Output the (X, Y) coordinate of the center of the cell containing the given text.  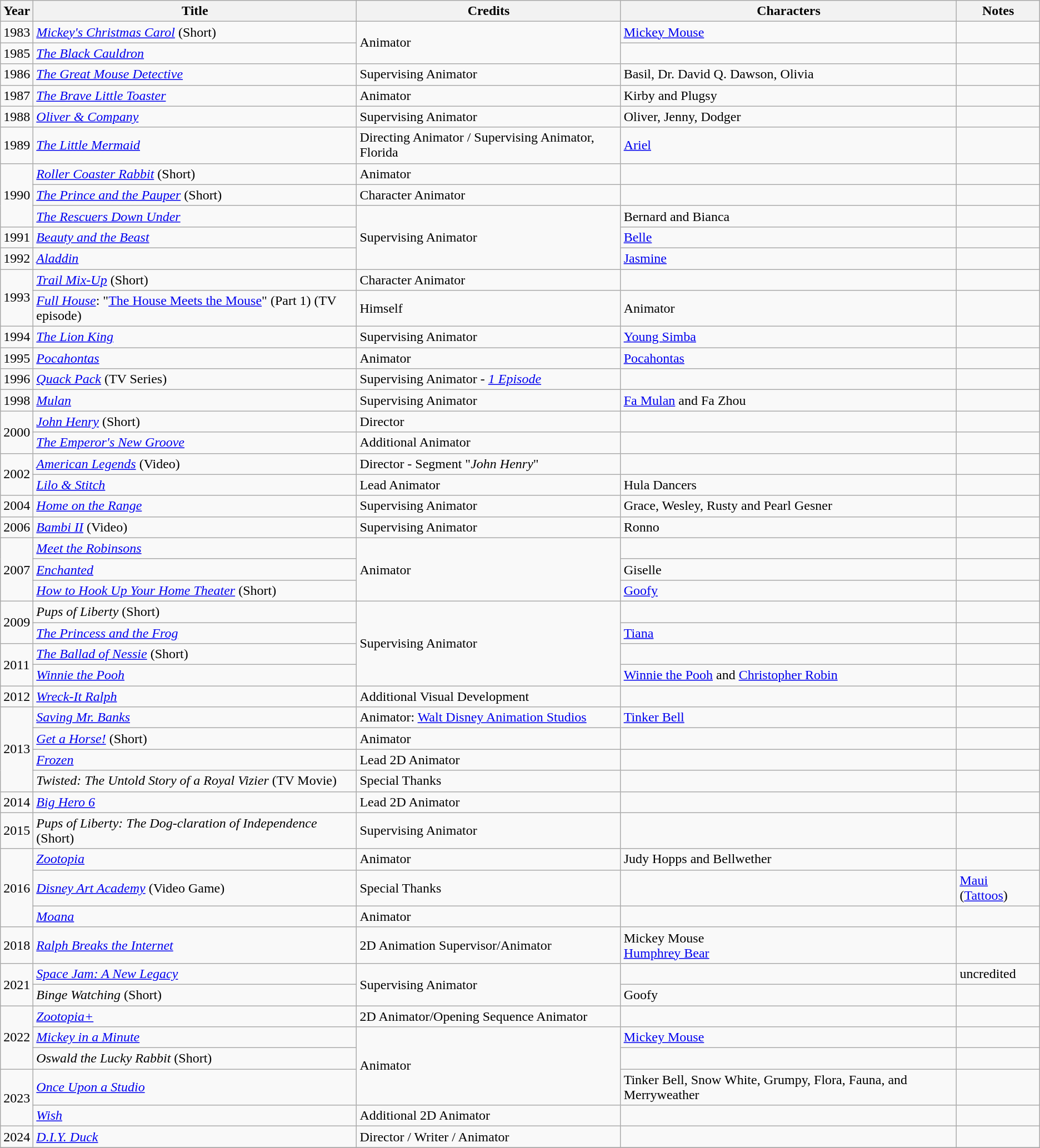
The Emperor's New Groove (195, 443)
Kirby and Plugsy (789, 96)
2021 (17, 984)
The Black Cauldron (195, 53)
The Prince and the Pauper (Short) (195, 195)
2018 (17, 945)
2015 (17, 831)
Fa Mulan and Fa Zhou (789, 400)
Twisted: The Untold Story of a Royal Vizier (TV Movie) (195, 781)
The Rescuers Down Under (195, 216)
2009 (17, 622)
1991 (17, 237)
2023 (17, 1097)
Aladdin (195, 258)
Director - Segment "John Henry" (489, 464)
Maui (Tattoos) (998, 888)
Lead Animator (489, 485)
The Great Mouse Detective (195, 74)
1998 (17, 400)
Giselle (789, 569)
Saving Mr. Banks (195, 718)
2022 (17, 1037)
Title (195, 11)
2007 (17, 569)
1990 (17, 195)
Disney Art Academy (Video Game) (195, 888)
Lilo & Stitch (195, 485)
Judy Hopps and Bellwether (789, 859)
Director / Writer / Animator (489, 1137)
Frozen (195, 760)
Bernard and Bianca (789, 216)
Hula Dancers (789, 485)
Bambi II (Video) (195, 527)
Characters (789, 11)
Space Jam: A New Legacy (195, 974)
Supervising Animator - 1 Episode (489, 379)
Ronno (789, 527)
Notes (998, 11)
Enchanted (195, 569)
The Princess and the Frog (195, 633)
Animator: Walt Disney Animation Studios (489, 718)
2024 (17, 1137)
1988 (17, 117)
Zootopia (195, 859)
John Henry (Short) (195, 422)
1983 (17, 32)
1994 (17, 337)
How to Hook Up Your Home Theater (Short) (195, 590)
Quack Pack (TV Series) (195, 379)
Directing Animator / Supervising Animator, Florida (489, 146)
2016 (17, 888)
2006 (17, 527)
Home on the Range (195, 506)
Roller Coaster Rabbit (Short) (195, 174)
Tinker Bell (789, 718)
Zootopia+ (195, 1016)
Binge Watching (Short) (195, 995)
1987 (17, 96)
Once Upon a Studio (195, 1087)
1989 (17, 146)
D.I.Y. Duck (195, 1137)
Basil, Dr. David Q. Dawson, Olivia (789, 74)
2002 (17, 474)
Grace, Wesley, Rusty and Pearl Gesner (789, 506)
Winnie the Pooh (195, 675)
Tiana (789, 633)
Young Simba (789, 337)
Year (17, 11)
1985 (17, 53)
American Legends (Video) (195, 464)
Additional 2D Animator (489, 1116)
1996 (17, 379)
Additional Animator (489, 443)
Ariel (789, 146)
Beauty and the Beast (195, 237)
The Brave Little Toaster (195, 96)
Director (489, 422)
2011 (17, 665)
Jasmine (789, 258)
Credits (489, 11)
1986 (17, 74)
Mickey's Christmas Carol (Short) (195, 32)
Additional Visual Development (489, 696)
Moana (195, 916)
2012 (17, 696)
Ralph Breaks the Internet (195, 945)
Full House: "The House Meets the Mouse" (Part 1) (TV episode) (195, 309)
Pups of Liberty: The Dog-claration of Independence (Short) (195, 831)
1992 (17, 258)
Mulan (195, 400)
Himself (489, 309)
1993 (17, 298)
Belle (789, 237)
Winnie the Pooh and Christopher Robin (789, 675)
2000 (17, 432)
2D Animator/Opening Sequence Animator (489, 1016)
Get a Horse! (Short) (195, 739)
Wreck-It Ralph (195, 696)
Mickey MouseHumphrey Bear (789, 945)
The Little Mermaid (195, 146)
1995 (17, 358)
Oswald the Lucky Rabbit (Short) (195, 1059)
Meet the Robinsons (195, 548)
The Lion King (195, 337)
Wish (195, 1116)
The Ballad of Nessie (Short) (195, 654)
2014 (17, 802)
Tinker Bell, Snow White, Grumpy, Flora, Fauna, and Merryweather (789, 1087)
Oliver & Company (195, 117)
Oliver, Jenny, Dodger (789, 117)
Big Hero 6 (195, 802)
Trail Mix-Up (Short) (195, 279)
2013 (17, 749)
uncredited (998, 974)
2D Animation Supervisor/Animator (489, 945)
2004 (17, 506)
Pups of Liberty (Short) (195, 611)
Mickey in a Minute (195, 1037)
